Scan for the cell matching the given text and deliver its [x, y] coordinate at center. 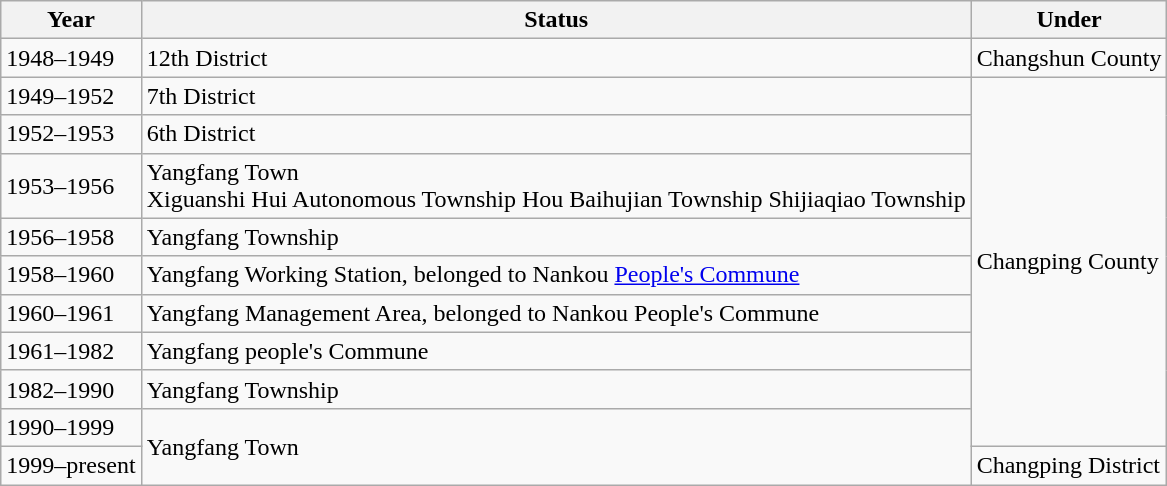
Yangfang TownXiguanshi Hui Autonomous Township Hou Baihujian Township Shijiaqiao Township [556, 186]
1982–1990 [71, 389]
1999–present [71, 465]
1956–1958 [71, 237]
Yangfang Town [556, 446]
Yangfang Working Station, belonged to Nankou People's Commune [556, 275]
Year [71, 20]
1949–1952 [71, 96]
Changping County [1069, 262]
1990–1999 [71, 427]
6th District [556, 134]
Status [556, 20]
7th District [556, 96]
1952–1953 [71, 134]
Under [1069, 20]
Yangfang people's Commune [556, 351]
Changshun County [1069, 58]
1948–1949 [71, 58]
Changping District [1069, 465]
1960–1961 [71, 313]
12th District [556, 58]
1961–1982 [71, 351]
1953–1956 [71, 186]
Yangfang Management Area, belonged to Nankou People's Commune [556, 313]
1958–1960 [71, 275]
